Return the (x, y) coordinate for the center point of the cell that contains the specified text.  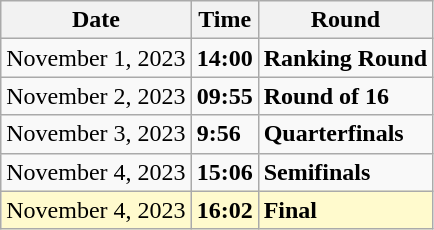
14:00 (224, 58)
16:02 (224, 210)
Ranking Round (345, 58)
Quarterfinals (345, 134)
Semifinals (345, 172)
November 2, 2023 (96, 96)
9:56 (224, 134)
Final (345, 210)
Round (345, 20)
Time (224, 20)
15:06 (224, 172)
09:55 (224, 96)
Round of 16 (345, 96)
Date (96, 20)
November 1, 2023 (96, 58)
November 3, 2023 (96, 134)
